Detect which cell encompasses the target text, then output its [x, y] center coordinate. 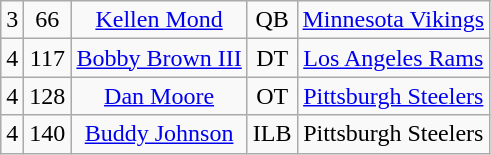
Buddy Johnson [159, 134]
Los Angeles Rams [394, 58]
QB [272, 20]
Dan Moore [159, 96]
117 [48, 58]
140 [48, 134]
Bobby Brown III [159, 58]
128 [48, 96]
OT [272, 96]
DT [272, 58]
Minnesota Vikings [394, 20]
66 [48, 20]
3 [12, 20]
ILB [272, 134]
Kellen Mond [159, 20]
